Search for the cell housing the specified text and yield its (X, Y) center coordinate. 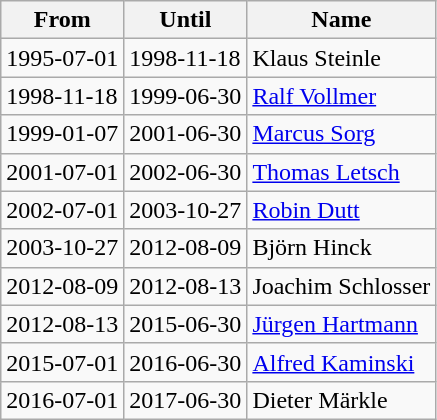
2017-06-30 (186, 400)
Klaus Steinle (342, 58)
1999-06-30 (186, 96)
2016-06-30 (186, 362)
2002-06-30 (186, 172)
1995-07-01 (62, 58)
2001-06-30 (186, 134)
Dieter Märkle (342, 400)
2002-07-01 (62, 210)
Joachim Schlosser (342, 286)
Until (186, 20)
Alfred Kaminski (342, 362)
1999-01-07 (62, 134)
2001-07-01 (62, 172)
Marcus Sorg (342, 134)
Jürgen Hartmann (342, 324)
Thomas Letsch (342, 172)
Björn Hinck (342, 248)
2016-07-01 (62, 400)
2015-06-30 (186, 324)
Ralf Vollmer (342, 96)
Robin Dutt (342, 210)
2015-07-01 (62, 362)
From (62, 20)
Name (342, 20)
